Provide the (x, y) coordinate of the cell's center where the given text is located.  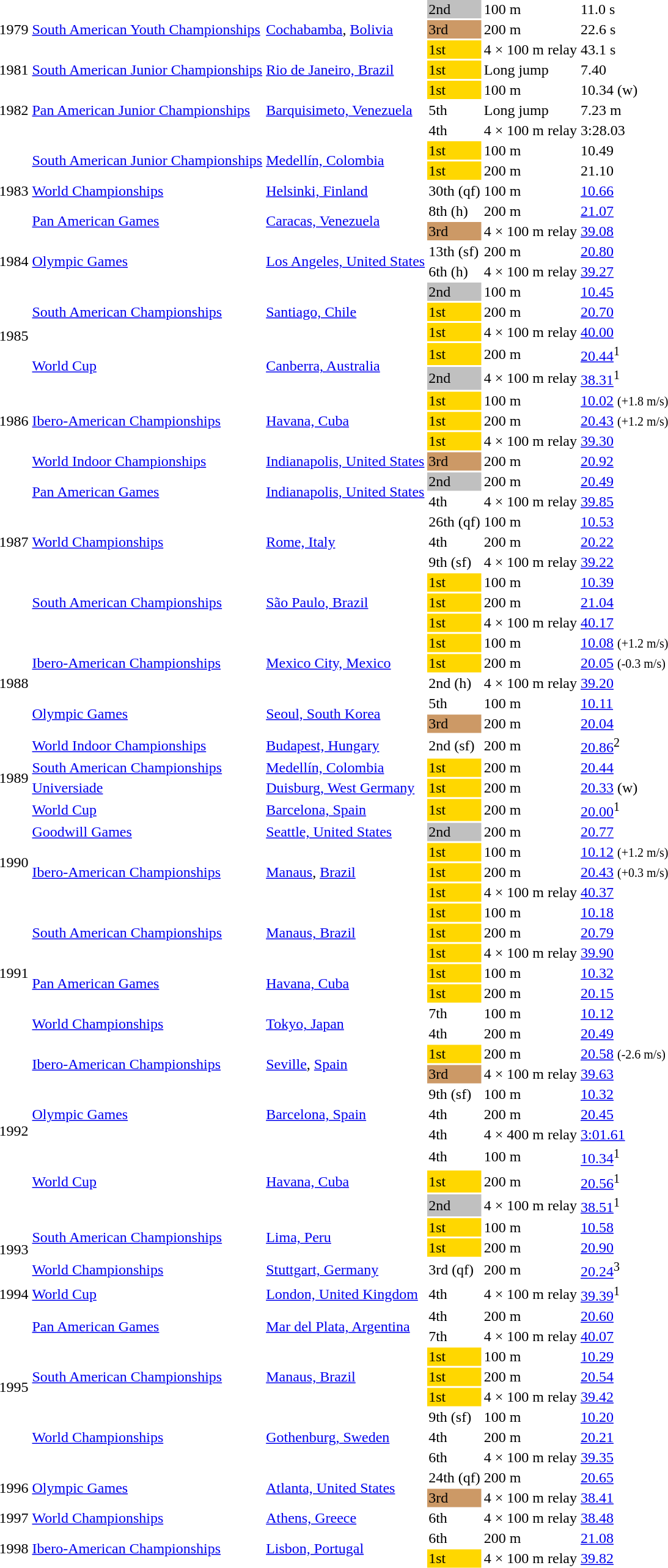
Rome, Italy (346, 542)
Tokyo, Japan (346, 1024)
Lima, Peru (346, 1238)
Duisburg, West Germany (346, 788)
Santiago, Chile (346, 312)
Helsinki, Finland (346, 191)
30th (qf) (455, 191)
Pan American Junior Championships (147, 110)
3rd (qf) (455, 1270)
Rio de Janeiro, Brazil (346, 70)
Seoul, South Korea (346, 713)
Goodwill Games (147, 832)
South American Youth Championships (147, 29)
Mexico City, Mexico (346, 663)
Universiade (147, 788)
4 × 400 m relay (530, 1135)
24th (qf) (455, 1477)
Atlanta, United States (346, 1487)
Barquisimeto, Venezuela (346, 110)
São Paulo, Brazil (346, 602)
Los Angeles, United States (346, 262)
2nd (h) (455, 683)
Caracas, Venezuela (346, 221)
Lisbon, Portugal (346, 1548)
26th (qf) (455, 522)
Athens, Greece (346, 1518)
2nd (sf) (455, 745)
London, United Kingdom (346, 1294)
Canberra, Australia (346, 366)
Seville, Spain (346, 1064)
Gothenburg, Sweden (346, 1437)
6th (h) (455, 272)
Mar del Plata, Argentina (346, 1326)
13th (sf) (455, 251)
Seattle, United States (346, 832)
8th (h) (455, 211)
Stuttgart, Germany (346, 1270)
Budapest, Hungary (346, 745)
Cochabamba, Bolivia (346, 29)
